Pinpoint the cell where the given text exists, returning its (x, y) midpoint coordinate. 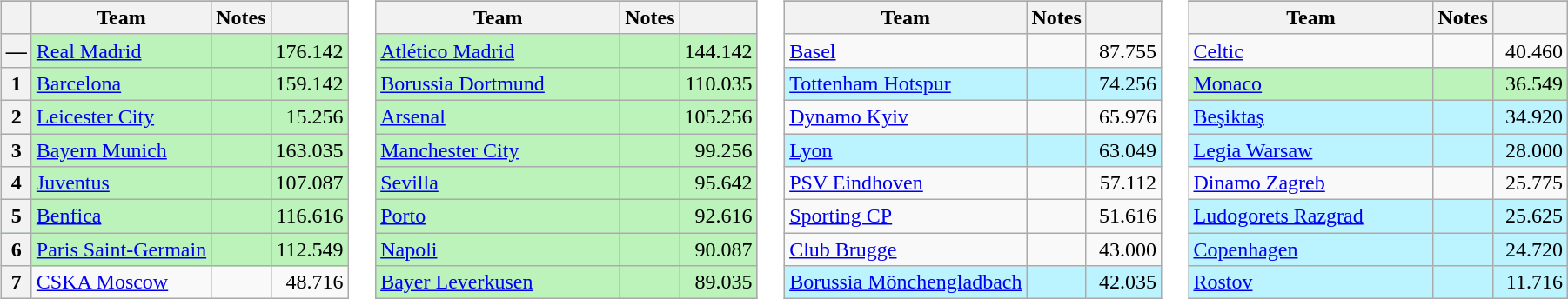
28.000 (1530, 150)
Atlético Madrid (498, 50)
Barcelona (121, 83)
Legia Warsaw (1310, 150)
24.720 (1530, 249)
176.142 (310, 50)
Porto (498, 216)
159.142 (310, 83)
116.616 (310, 216)
25.625 (1530, 216)
Tottenham Hotspur (906, 83)
51.616 (1123, 216)
163.035 (310, 150)
87.755 (1123, 50)
Celtic (1310, 50)
25.775 (1530, 183)
Manchester City (498, 150)
Juventus (121, 183)
Dynamo Kyiv (906, 116)
Benfica (121, 216)
1 (16, 83)
PSV Eindhoven (906, 183)
7 (16, 282)
Paris Saint-Germain (121, 249)
Copenhagen (1310, 249)
Napoli (498, 249)
Rostov (1310, 282)
3 (16, 150)
48.716 (310, 282)
Club Brugge (906, 249)
Borussia Mönchengladbach (906, 282)
110.035 (719, 83)
74.256 (1123, 83)
36.549 (1530, 83)
Arsenal (498, 116)
105.256 (719, 116)
Monaco (1310, 83)
63.049 (1123, 150)
107.087 (310, 183)
65.976 (1123, 116)
CSKA Moscow (121, 282)
Bayer Leverkusen (498, 282)
Borussia Dortmund (498, 83)
Sporting CP (906, 216)
144.142 (719, 50)
Leicester City (121, 116)
15.256 (310, 116)
4 (16, 183)
95.642 (719, 183)
2 (16, 116)
Beşiktaş (1310, 116)
42.035 (1123, 282)
92.616 (719, 216)
— (16, 50)
5 (16, 216)
Sevilla (498, 183)
6 (16, 249)
Bayern Munich (121, 150)
11.716 (1530, 282)
Real Madrid (121, 50)
Lyon (906, 150)
Basel (906, 50)
43.000 (1123, 249)
34.920 (1530, 116)
99.256 (719, 150)
112.549 (310, 249)
40.460 (1530, 50)
Ludogorets Razgrad (1310, 216)
89.035 (719, 282)
57.112 (1123, 183)
90.087 (719, 249)
Dinamo Zagreb (1310, 183)
